Locate the cell with the specified text and output its [x, y] center coordinate. 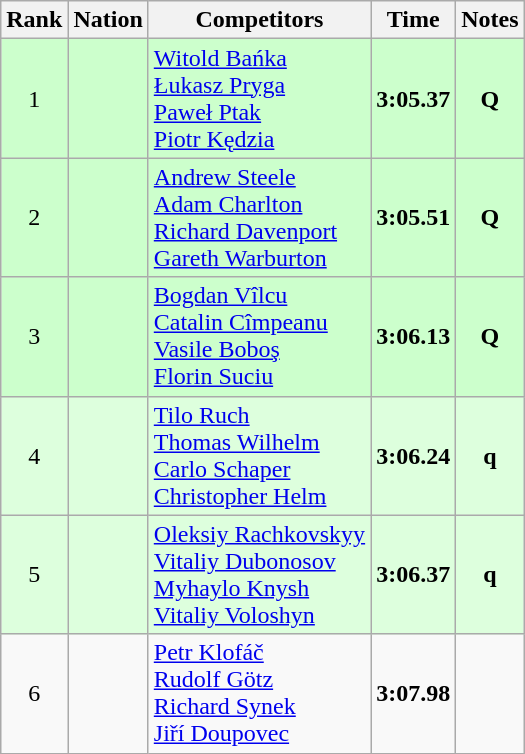
Nation [108, 20]
4 [34, 456]
Tilo RuchThomas WilhelmCarlo SchaperChristopher Helm [259, 456]
Andrew SteeleAdam CharltonRichard DavenportGareth Warburton [259, 218]
1 [34, 98]
Rank [34, 20]
Notes [490, 20]
Witold BańkaŁukasz PrygaPaweł PtakPiotr Kędzia [259, 98]
Bogdan VîlcuCatalin CîmpeanuVasile BoboşFlorin Suciu [259, 336]
3:06.24 [414, 456]
3:06.37 [414, 574]
Petr KlofáčRudolf GötzRichard SynekJiří Doupovec [259, 694]
3:06.13 [414, 336]
Competitors [259, 20]
3:05.37 [414, 98]
Oleksiy RachkovskyyVitaliy DubonosovMyhaylo KnyshVitaliy Voloshyn [259, 574]
3:07.98 [414, 694]
6 [34, 694]
Time [414, 20]
3:05.51 [414, 218]
3 [34, 336]
2 [34, 218]
5 [34, 574]
